Locate the cell with the specified text and output its (X, Y) center coordinate. 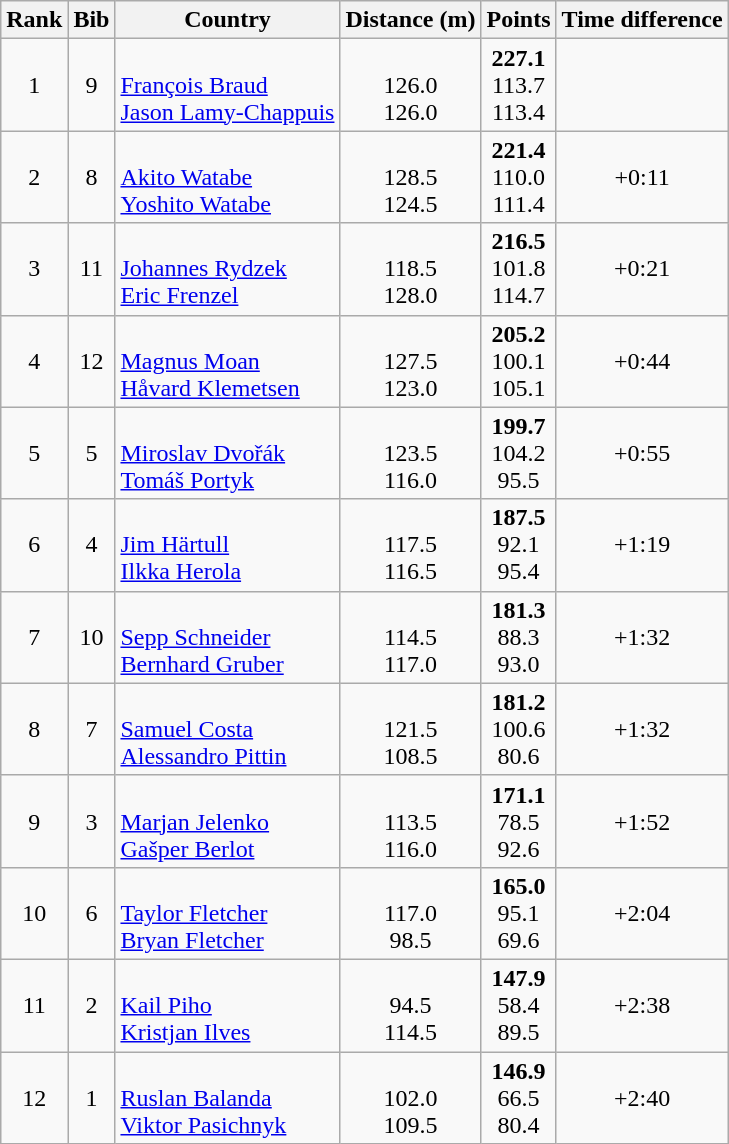
Points (518, 20)
Bib (92, 20)
Akito WatabeYoshito Watabe (228, 177)
147.958.489.5 (518, 1005)
+0:11 (642, 177)
123.5116.0 (410, 453)
Time difference (642, 20)
114.5117.0 (410, 637)
216.5101.8114.7 (518, 269)
+1:52 (642, 821)
117.5116.5 (410, 545)
Taylor FletcherBryan Fletcher (228, 913)
117.098.5 (410, 913)
221.4110.0111.4 (518, 177)
171.178.592.6 (518, 821)
+0:55 (642, 453)
+0:44 (642, 361)
+2:04 (642, 913)
Rank (34, 20)
227.1113.7113.4 (518, 85)
94.5114.5 (410, 1005)
Distance (m) (410, 20)
199.7104.295.5 (518, 453)
+0:21 (642, 269)
Jim HärtullIlkka Herola (228, 545)
Country (228, 20)
181.388.393.0 (518, 637)
+2:38 (642, 1005)
Samuel CostaAlessandro Pittin (228, 729)
121.5108.5 (410, 729)
Johannes RydzekEric Frenzel (228, 269)
Ruslan BalandaViktor Pasichnyk (228, 1098)
118.5128.0 (410, 269)
102.0109.5 (410, 1098)
Miroslav DvořákTomáš Portyk (228, 453)
187.592.195.4 (518, 545)
Magnus MoanHåvard Klemetsen (228, 361)
181.2100.680.6 (518, 729)
126.0126.0 (410, 85)
165.095.169.6 (518, 913)
François BraudJason Lamy-Chappuis (228, 85)
Kail PihoKristjan Ilves (228, 1005)
Sepp SchneiderBernhard Gruber (228, 637)
205.2100.1105.1 (518, 361)
146.966.580.4 (518, 1098)
128.5124.5 (410, 177)
+1:19 (642, 545)
113.5116.0 (410, 821)
127.5123.0 (410, 361)
Marjan JelenkoGašper Berlot (228, 821)
+2:40 (642, 1098)
